Return (x, y) of the center of cell containing provided text 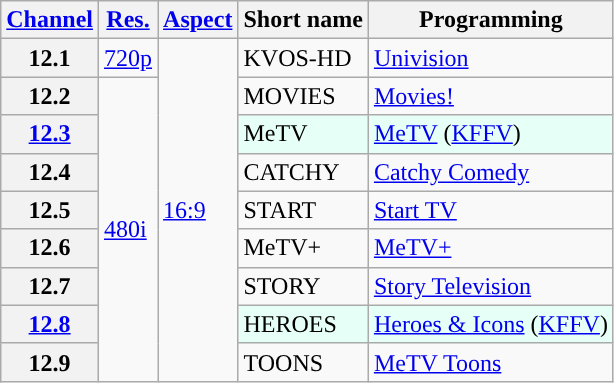
STORY (303, 286)
12.8 (50, 324)
CATCHY (303, 172)
Story Television (490, 286)
MeTV Toons (490, 362)
MeTV (KFFV) (490, 134)
TOONS (303, 362)
12.4 (50, 172)
Res. (128, 20)
Channel (50, 20)
START (303, 210)
12.6 (50, 248)
HEROES (303, 324)
480i (128, 229)
Aspect (198, 20)
Movies! (490, 96)
12.1 (50, 58)
12.9 (50, 362)
16:9 (198, 210)
720p (128, 58)
MeTV (303, 134)
KVOS-HD (303, 58)
12.2 (50, 96)
Catchy Comedy (490, 172)
12.7 (50, 286)
12.3 (50, 134)
MOVIES (303, 96)
Univision (490, 58)
Programming (490, 20)
Start TV (490, 210)
Heroes & Icons (KFFV) (490, 324)
12.5 (50, 210)
Short name (303, 20)
